Capture the cell that displays the provided text and extract its [X, Y] central coordinate. 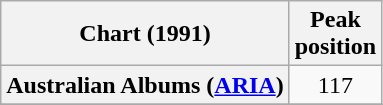
117 [335, 85]
Australian Albums (ARIA) [145, 85]
Chart (1991) [145, 34]
Peakposition [335, 34]
